Return [X, Y] of the center of cell containing provided text 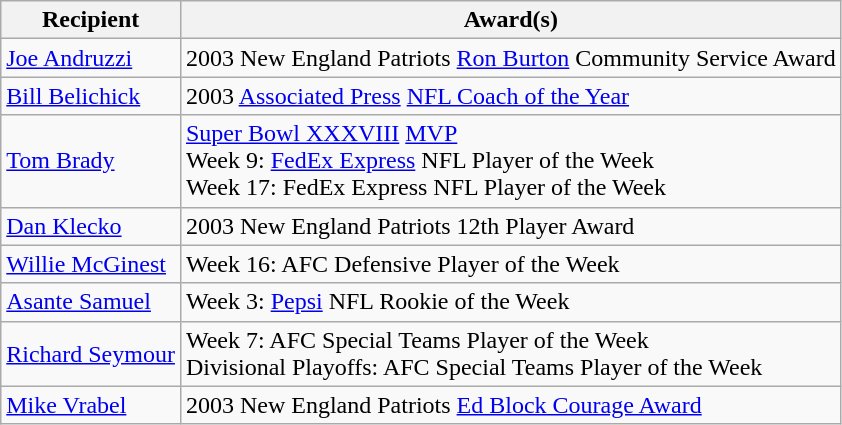
2003 New England Patriots Ron Burton Community Service Award [510, 58]
Tom Brady [91, 161]
Week 3: Pepsi NFL Rookie of the Week [510, 302]
Week 16: AFC Defensive Player of the Week [510, 264]
Willie McGinest [91, 264]
Mike Vrabel [91, 405]
2003 Associated Press NFL Coach of the Year [510, 96]
Richard Seymour [91, 354]
Super Bowl XXXVIII MVPWeek 9: FedEx Express NFL Player of the WeekWeek 17: FedEx Express NFL Player of the Week [510, 161]
Recipient [91, 20]
2003 New England Patriots 12th Player Award [510, 226]
Week 7: AFC Special Teams Player of the WeekDivisional Playoffs: AFC Special Teams Player of the Week [510, 354]
Dan Klecko [91, 226]
2003 New England Patriots Ed Block Courage Award [510, 405]
Award(s) [510, 20]
Bill Belichick [91, 96]
Joe Andruzzi [91, 58]
Asante Samuel [91, 302]
